Provide the (x, y) coordinate of the cell's center where the given text is located.  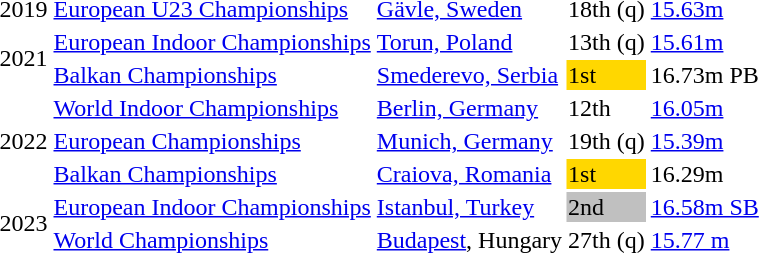
Craiova, Romania (469, 174)
Berlin, Germany (469, 108)
Istanbul, Turkey (469, 207)
19th (q) (607, 141)
12th (607, 108)
World Indoor Championships (212, 108)
Munich, Germany (469, 141)
2nd (607, 207)
13th (q) (607, 42)
Smederevo, Serbia (469, 75)
European Championships (212, 141)
Torun, Poland (469, 42)
